For the text-containing cell, return its midpoint in [X, Y] coordinate format. 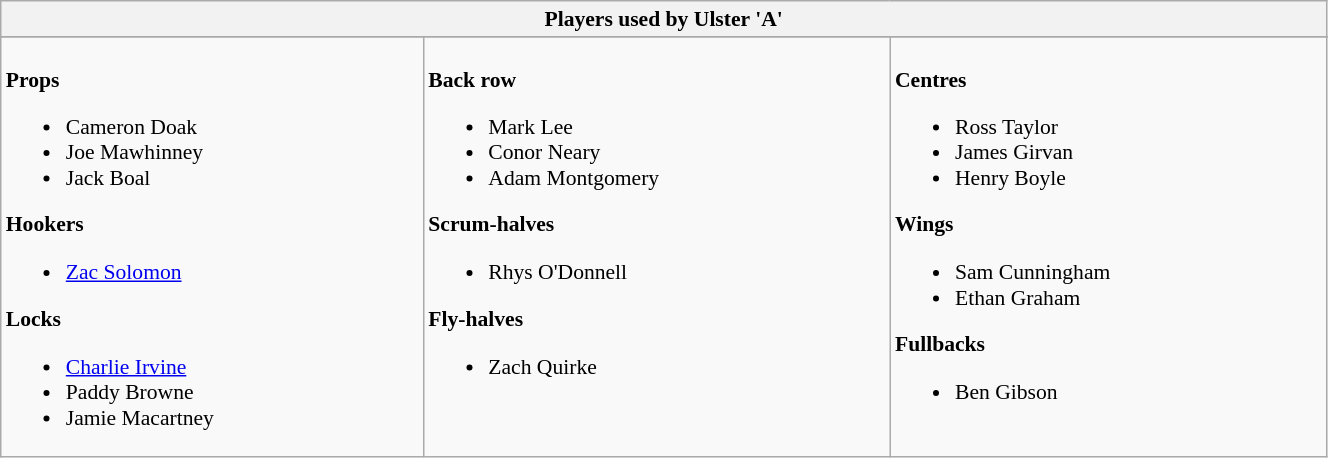
Back row Mark Lee Conor Neary Adam MontgomeryScrum-halves Rhys O'DonnellFly-halves Zach Quirke [656, 247]
Centres Ross Taylor James Girvan Henry BoyleWings Sam Cunningham Ethan GrahamFullbacks Ben Gibson [1108, 247]
Players used by Ulster 'A' [664, 19]
Props Cameron Doak Joe Mawhinney Jack BoalHookers Zac SolomonLocks Charlie Irvine Paddy Browne Jamie Macartney [212, 247]
